Identify which cell holds the provided text, then report its [x, y] central coordinate. 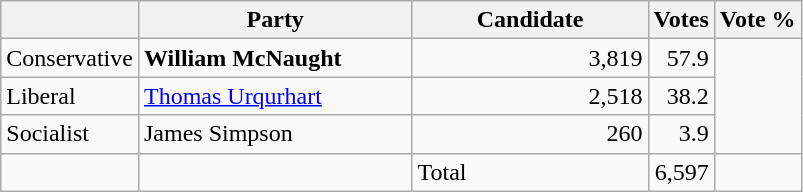
James Simpson [275, 134]
260 [530, 134]
Votes [681, 20]
Candidate [530, 20]
3.9 [681, 134]
Liberal [70, 96]
Thomas Urqurhart [275, 96]
6,597 [681, 172]
Conservative [70, 58]
2,518 [530, 96]
William McNaught [275, 58]
38.2 [681, 96]
3,819 [530, 58]
Socialist [70, 134]
57.9 [681, 58]
Total [530, 172]
Party [275, 20]
Vote % [758, 20]
